Scan for the cell matching the given text and deliver its (x, y) coordinate at center. 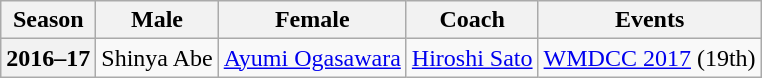
Hiroshi Sato (472, 58)
Coach (472, 20)
Male (157, 20)
Female (312, 20)
Season (48, 20)
2016–17 (48, 58)
Ayumi Ogasawara (312, 58)
WMDCC 2017 (19th) (650, 58)
Shinya Abe (157, 58)
Events (650, 20)
